Find where the given text appears and provide that cell's center as [X, Y] coordinate. 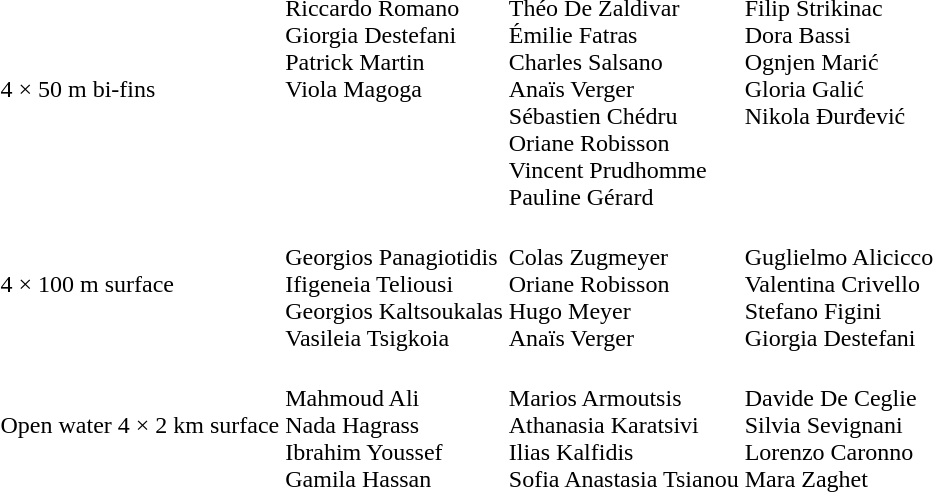
Georgios PanagiotidisIfigeneia TeliousiGeorgios KaltsoukalasVasileia Tsigkoia [394, 284]
Colas ZugmeyerOriane RobissonHugo MeyerAnaïs Verger [624, 284]
